Pinpoint the cell where the given text exists, returning its [X, Y] midpoint coordinate. 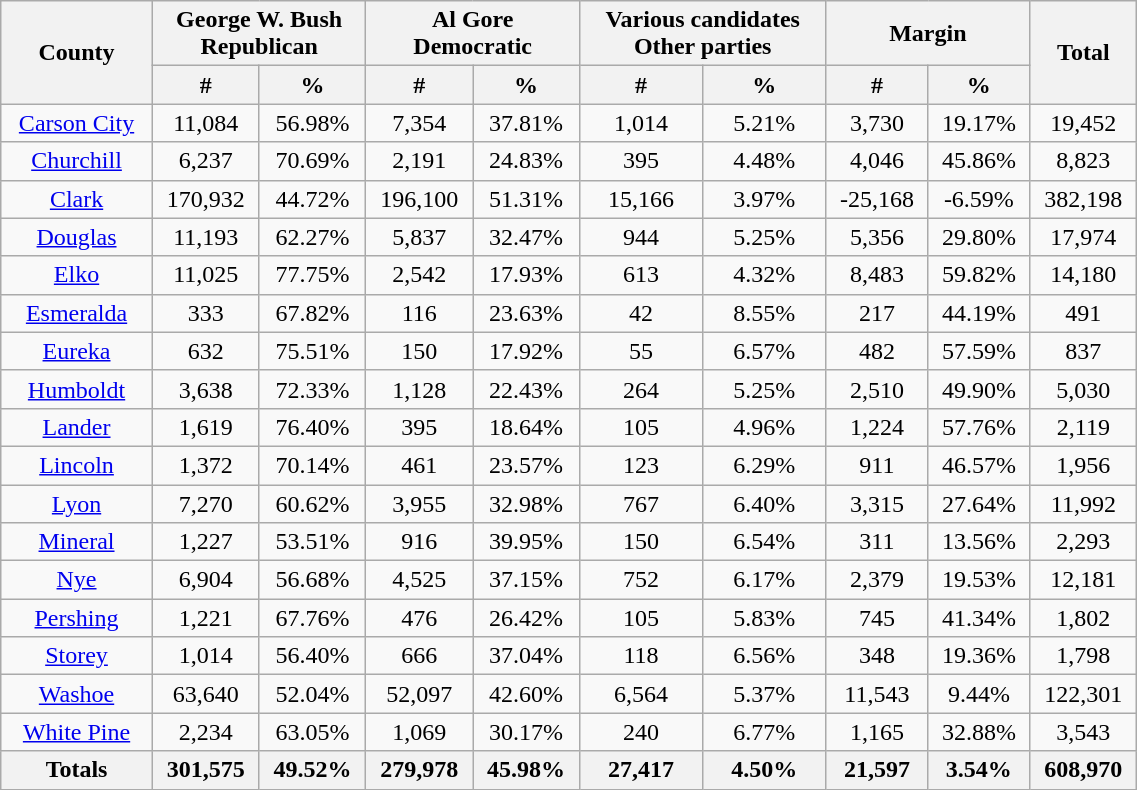
George W. BushRepublican [259, 34]
Clark [77, 199]
63,640 [206, 694]
752 [640, 580]
Al GoreDemocratic [473, 34]
3,638 [206, 389]
White Pine [77, 732]
56.68% [312, 580]
15,166 [640, 199]
Pershing [77, 618]
77.75% [312, 275]
51.31% [526, 199]
7,270 [206, 503]
70.69% [312, 161]
30.17% [526, 732]
45.98% [526, 770]
382,198 [1084, 199]
72.33% [312, 389]
55 [640, 351]
301,575 [206, 770]
4.32% [764, 275]
8.55% [764, 313]
6,237 [206, 161]
2,510 [877, 389]
19.17% [979, 123]
39.95% [526, 542]
41.34% [979, 618]
348 [877, 656]
-6.59% [979, 199]
632 [206, 351]
217 [877, 313]
Humboldt [77, 389]
24.83% [526, 161]
1,798 [1084, 656]
6.29% [764, 465]
5.37% [764, 694]
2,542 [420, 275]
-25,168 [877, 199]
Carson City [77, 123]
19.53% [979, 580]
42.60% [526, 694]
11,543 [877, 694]
44.72% [312, 199]
6.54% [764, 542]
27.64% [979, 503]
279,978 [420, 770]
44.19% [979, 313]
53.51% [312, 542]
42 [640, 313]
26.42% [526, 618]
Margin [928, 34]
6.17% [764, 580]
240 [640, 732]
9.44% [979, 694]
3.54% [979, 770]
46.57% [979, 465]
8,483 [877, 275]
911 [877, 465]
613 [640, 275]
56.98% [312, 123]
767 [640, 503]
1,165 [877, 732]
Total [1084, 52]
6.77% [764, 732]
17.92% [526, 351]
57.76% [979, 427]
75.51% [312, 351]
17.93% [526, 275]
49.52% [312, 770]
56.40% [312, 656]
5,837 [420, 237]
23.63% [526, 313]
19,452 [1084, 123]
333 [206, 313]
21,597 [877, 770]
6.40% [764, 503]
491 [1084, 313]
118 [640, 656]
6,564 [640, 694]
608,970 [1084, 770]
62.27% [312, 237]
916 [420, 542]
22.43% [526, 389]
45.86% [979, 161]
11,084 [206, 123]
4.48% [764, 161]
Various candidatesOther parties [702, 34]
837 [1084, 351]
13.56% [979, 542]
Lyon [77, 503]
52.04% [312, 694]
Totals [77, 770]
11,025 [206, 275]
6.56% [764, 656]
745 [877, 618]
3,730 [877, 123]
Douglas [77, 237]
196,100 [420, 199]
37.81% [526, 123]
12,181 [1084, 580]
944 [640, 237]
Lincoln [77, 465]
32.47% [526, 237]
5.21% [764, 123]
27,417 [640, 770]
11,193 [206, 237]
23.57% [526, 465]
1,224 [877, 427]
311 [877, 542]
29.80% [979, 237]
Nye [77, 580]
Eureka [77, 351]
8,823 [1084, 161]
18.64% [526, 427]
4,525 [420, 580]
5,356 [877, 237]
1,802 [1084, 618]
1,227 [206, 542]
32.88% [979, 732]
19.36% [979, 656]
60.62% [312, 503]
666 [420, 656]
37.15% [526, 580]
1,956 [1084, 465]
4.50% [764, 770]
1,619 [206, 427]
2,234 [206, 732]
3,543 [1084, 732]
Elko [77, 275]
264 [640, 389]
67.76% [312, 618]
2,293 [1084, 542]
1,128 [420, 389]
Esmeralda [77, 313]
1,221 [206, 618]
49.90% [979, 389]
17,974 [1084, 237]
1,372 [206, 465]
116 [420, 313]
14,180 [1084, 275]
Storey [77, 656]
4.96% [764, 427]
Lander [77, 427]
2,119 [1084, 427]
5.83% [764, 618]
6.57% [764, 351]
67.82% [312, 313]
Churchill [77, 161]
76.40% [312, 427]
32.98% [526, 503]
70.14% [312, 465]
County [77, 52]
6,904 [206, 580]
59.82% [979, 275]
4,046 [877, 161]
476 [420, 618]
37.04% [526, 656]
2,379 [877, 580]
3.97% [764, 199]
52,097 [420, 694]
2,191 [420, 161]
461 [420, 465]
170,932 [206, 199]
7,354 [420, 123]
5,030 [1084, 389]
122,301 [1084, 694]
Washoe [77, 694]
3,315 [877, 503]
123 [640, 465]
11,992 [1084, 503]
3,955 [420, 503]
1,069 [420, 732]
63.05% [312, 732]
482 [877, 351]
57.59% [979, 351]
Mineral [77, 542]
